Determine the (x, y) coordinate at the center of the cell enclosing the given text.  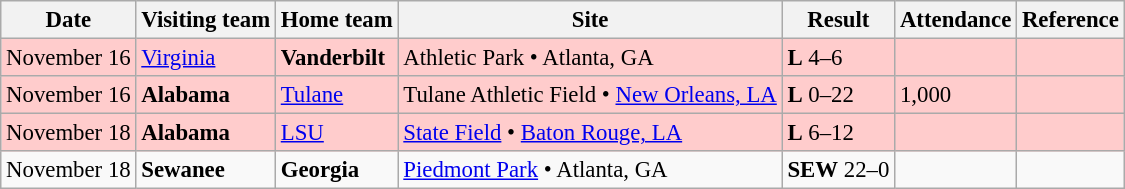
Vanderbilt (336, 58)
L 0–22 (838, 95)
Site (590, 20)
Athletic Park • Atlanta, GA (590, 58)
Tulane Athletic Field • New Orleans, LA (590, 95)
State Field • Baton Rouge, LA (590, 133)
Virginia (206, 58)
Visiting team (206, 20)
Georgia (336, 170)
Reference (1071, 20)
Home team (336, 20)
SEW 22–0 (838, 170)
1,000 (956, 95)
L 4–6 (838, 58)
Tulane (336, 95)
Attendance (956, 20)
Date (68, 20)
Result (838, 20)
Piedmont Park • Atlanta, GA (590, 170)
Sewanee (206, 170)
L 6–12 (838, 133)
LSU (336, 133)
